Pinpoint the cell where the given text exists, returning its [X, Y] midpoint coordinate. 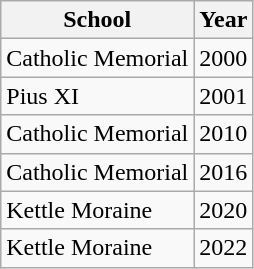
2016 [224, 172]
2022 [224, 248]
School [98, 20]
2001 [224, 96]
Year [224, 20]
2010 [224, 134]
2000 [224, 58]
2020 [224, 210]
Pius XI [98, 96]
